Return (X, Y) of the center of cell containing provided text 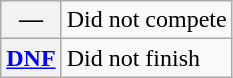
Did not finish (146, 58)
— (31, 20)
DNF (31, 58)
Did not compete (146, 20)
